Search for the cell housing the specified text and yield its (X, Y) center coordinate. 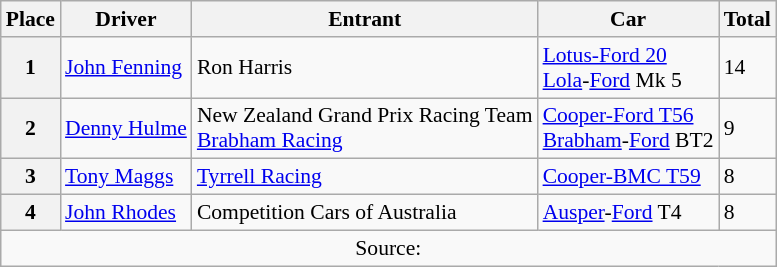
Entrant (365, 19)
Cooper-BMC T59 (628, 177)
New Zealand Grand Prix Racing TeamBrabham Racing (365, 128)
Driver (126, 19)
Tyrrell Racing (365, 177)
Competition Cars of Australia (365, 213)
John Rhodes (126, 213)
Ron Harris (365, 68)
Place (30, 19)
3 (30, 177)
Cooper-Ford T56Brabham-Ford BT2 (628, 128)
Lotus-Ford 20Lola-Ford Mk 5 (628, 68)
2 (30, 128)
Denny Hulme (126, 128)
Tony Maggs (126, 177)
9 (748, 128)
1 (30, 68)
John Fenning (126, 68)
4 (30, 213)
14 (748, 68)
Ausper-Ford T4 (628, 213)
Car (628, 19)
Total (748, 19)
Source: (388, 248)
